Provide the (X, Y) coordinate of the cell's center where the given text is located.  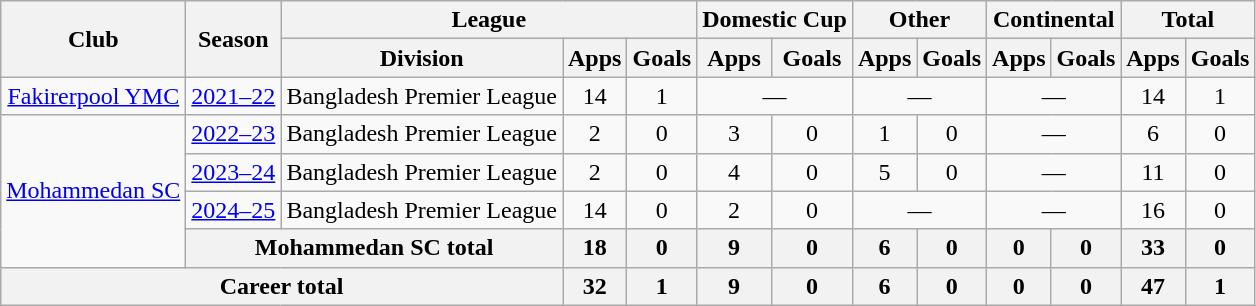
Total (1188, 20)
Season (234, 39)
47 (1153, 286)
Mohammedan SC total (374, 248)
Club (94, 39)
5 (884, 172)
Continental (1054, 20)
18 (594, 248)
33 (1153, 248)
2024–25 (234, 210)
4 (734, 172)
16 (1153, 210)
League (489, 20)
Fakirerpool YMC (94, 96)
2023–24 (234, 172)
Division (422, 58)
Career total (282, 286)
Domestic Cup (775, 20)
32 (594, 286)
2021–22 (234, 96)
2022–23 (234, 134)
3 (734, 134)
Other (919, 20)
Mohammedan SC (94, 191)
11 (1153, 172)
